Search for the cell housing the specified text and yield its (x, y) center coordinate. 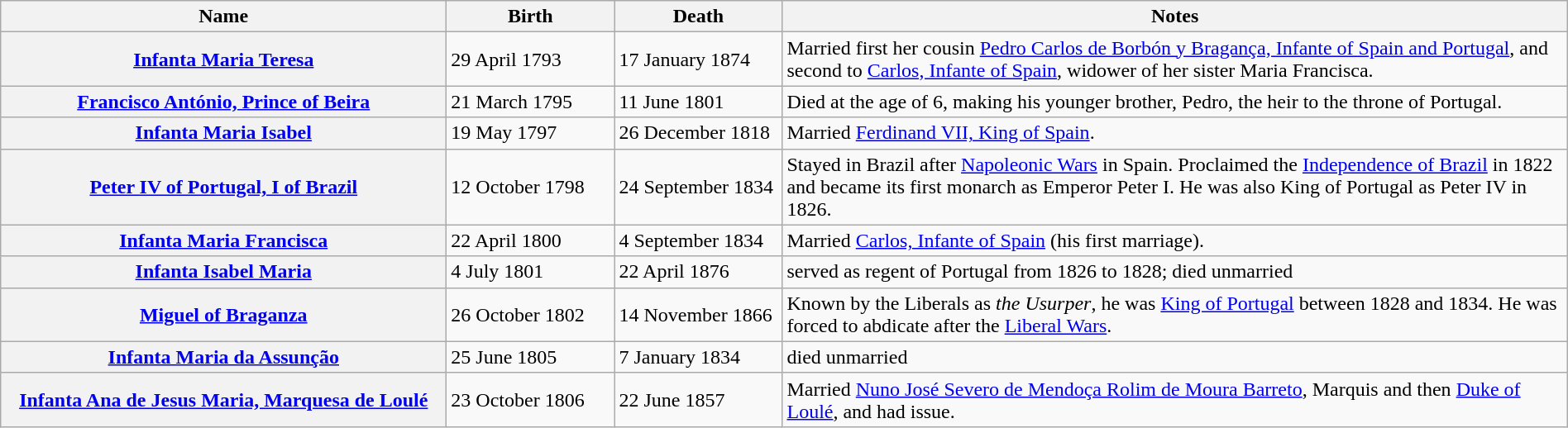
Married Nuno José Severo de Mendoça Rolim de Moura Barreto, Marquis and then Duke of Loulé, and had issue. (1174, 400)
Birth (531, 17)
Infanta Isabel Maria (223, 272)
19 May 1797 (531, 133)
17 January 1874 (698, 59)
Infanta Maria da Assunção (223, 357)
14 November 1866 (698, 314)
Name (223, 17)
29 April 1793 (531, 59)
22 April 1876 (698, 272)
Died at the age of 6, making his younger brother, Pedro, the heir to the throne of Portugal. (1174, 102)
12 October 1798 (531, 187)
11 June 1801 (698, 102)
Notes (1174, 17)
Married Ferdinand VII, King of Spain. (1174, 133)
25 June 1805 (531, 357)
Infanta Maria Francisca (223, 240)
Infanta Ana de Jesus Maria, Marquesa de Loulé (223, 400)
23 October 1806 (531, 400)
22 April 1800 (531, 240)
Married Carlos, Infante of Spain (his first marriage). (1174, 240)
21 March 1795 (531, 102)
22 June 1857 (698, 400)
Death (698, 17)
Francisco António, Prince of Beira (223, 102)
4 September 1834 (698, 240)
Miguel of Braganza (223, 314)
Infanta Maria Teresa (223, 59)
Known by the Liberals as the Usurper, he was King of Portugal between 1828 and 1834. He was forced to abdicate after the Liberal Wars. (1174, 314)
7 January 1834 (698, 357)
Infanta Maria Isabel (223, 133)
4 July 1801 (531, 272)
26 October 1802 (531, 314)
died unmarried (1174, 357)
served as regent of Portugal from 1826 to 1828; died unmarried (1174, 272)
26 December 1818 (698, 133)
Peter IV of Portugal, I of Brazil (223, 187)
24 September 1834 (698, 187)
